For the text-containing cell, return its midpoint in (x, y) coordinate format. 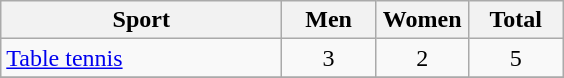
2 (422, 58)
5 (516, 58)
Total (516, 20)
Table tennis (142, 58)
Sport (142, 20)
Men (329, 20)
3 (329, 58)
Women (422, 20)
